Output the (X, Y) coordinate of the center of the cell containing the given text.  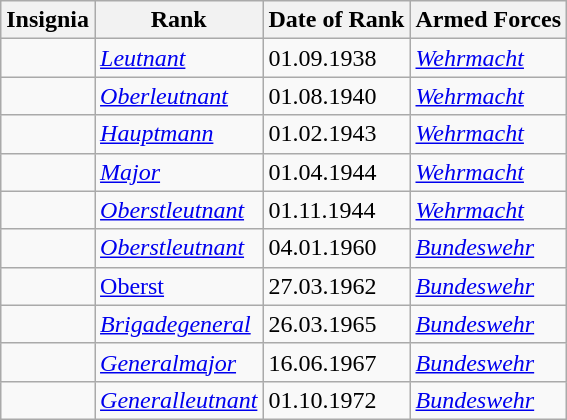
Hauptmann (179, 134)
Date of Rank (336, 20)
Rank (179, 20)
Oberst (179, 286)
01.09.1938 (336, 58)
01.11.1944 (336, 210)
Oberleutnant (179, 96)
04.01.1960 (336, 248)
01.10.1972 (336, 400)
Leutnant (179, 58)
Major (179, 172)
01.04.1944 (336, 172)
16.06.1967 (336, 362)
01.08.1940 (336, 96)
26.03.1965 (336, 324)
01.02.1943 (336, 134)
Armed Forces (488, 20)
Generalmajor (179, 362)
Brigadegeneral (179, 324)
Generalleutnant (179, 400)
27.03.1962 (336, 286)
Insignia (48, 20)
